Detect which cell encompasses the target text, then output its [x, y] center coordinate. 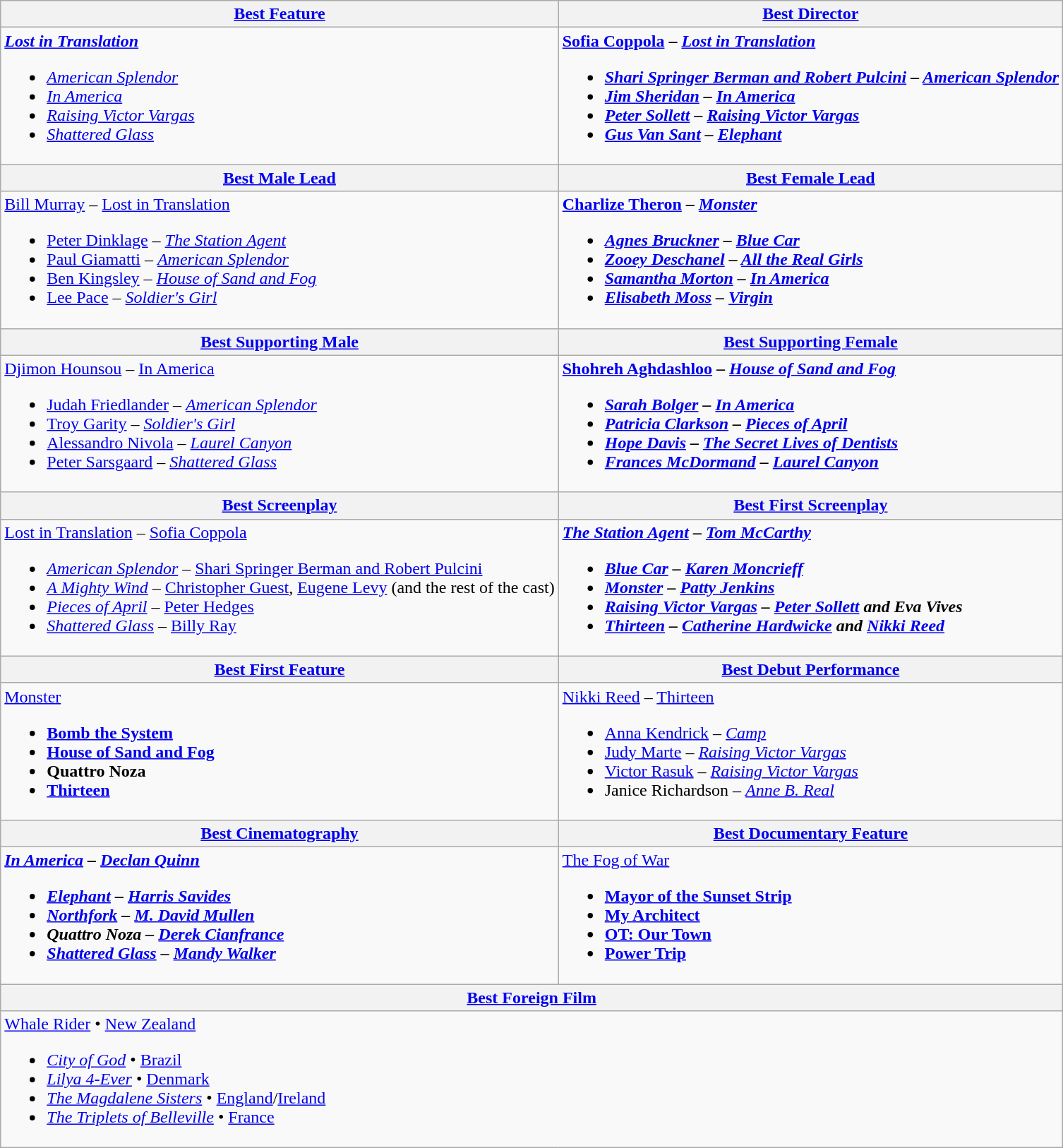
Best Supporting Male [280, 342]
Best Supporting Female [810, 342]
Charlize Theron – MonsterAgnes Bruckner – Blue CarZooey Deschanel – All the Real GirlsSamantha Morton – In AmericaElisabeth Moss – Virgin [810, 260]
Best Documentary Feature [810, 833]
Best First Screenplay [810, 506]
Best Director [810, 14]
Best Female Lead [810, 178]
Best First Feature [280, 669]
In America – Declan QuinnElephant – Harris SavidesNorthfork – M. David MullenQuattro Noza – Derek CianfranceShattered Glass – Mandy Walker [280, 915]
Nikki Reed – ThirteenAnna Kendrick – CampJudy Marte – Raising Victor VargasVictor Rasuk – Raising Victor VargasJanice Richardson – Anne B. Real [810, 751]
Best Feature [280, 14]
The Fog of WarMayor of the Sunset StripMy ArchitectOT: Our TownPower Trip [810, 915]
Whale Rider • New ZealandCity of God • BrazilLilya 4-Ever • DenmarkThe Magdalene Sisters • England/IrelandThe Triplets of Belleville • France [532, 1080]
Best Male Lead [280, 178]
Best Debut Performance [810, 669]
Best Screenplay [280, 506]
Best Cinematography [280, 833]
MonsterBomb the SystemHouse of Sand and FogQuattro NozaThirteen [280, 751]
Lost in TranslationAmerican SplendorIn AmericaRaising Victor VargasShattered Glass [280, 96]
Best Foreign Film [532, 998]
